Search for the cell housing the specified text and yield its [x, y] center coordinate. 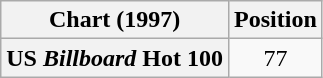
Position [276, 20]
Chart (1997) [115, 20]
US Billboard Hot 100 [115, 58]
77 [276, 58]
